Detect which cell encompasses the target text, then output its (X, Y) center coordinate. 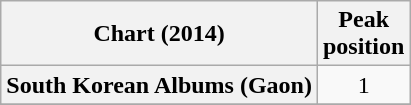
Chart (2014) (160, 34)
1 (363, 85)
South Korean Albums (Gaon) (160, 85)
Peakposition (363, 34)
